Return the [x, y] coordinate for the center point of the cell that contains the specified text.  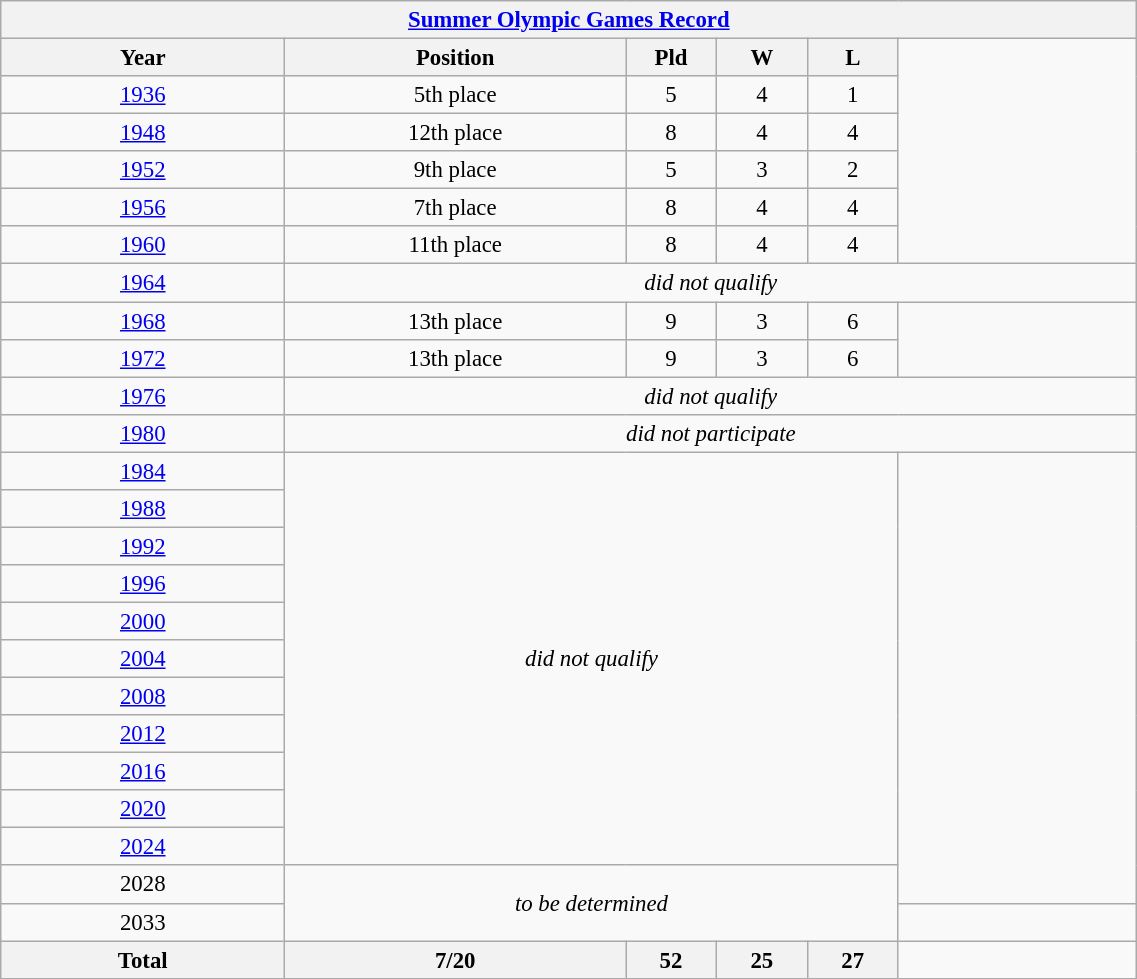
1 [852, 95]
1956 [143, 208]
to be determined [592, 904]
1948 [143, 133]
52 [672, 960]
1960 [143, 245]
1936 [143, 95]
L [852, 58]
12th place [456, 133]
Year [143, 58]
2012 [143, 734]
Position [456, 58]
1980 [143, 433]
1964 [143, 283]
1996 [143, 584]
2024 [143, 847]
2 [852, 170]
1984 [143, 471]
2008 [143, 697]
9th place [456, 170]
7/20 [456, 960]
1992 [143, 546]
1952 [143, 170]
2028 [143, 885]
2004 [143, 659]
did not participate [711, 433]
Summer Olympic Games Record [569, 20]
1988 [143, 509]
2000 [143, 621]
Total [143, 960]
W [762, 58]
1976 [143, 396]
27 [852, 960]
1968 [143, 321]
25 [762, 960]
2016 [143, 772]
2033 [143, 922]
Pld [672, 58]
11th place [456, 245]
5th place [456, 95]
2020 [143, 809]
7th place [456, 208]
1972 [143, 358]
